Scan for the cell matching the given text and deliver its [x, y] coordinate at center. 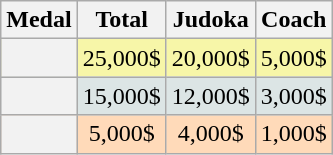
Medal [39, 20]
4,000$ [210, 134]
20,000$ [210, 58]
1,000$ [294, 134]
15,000$ [122, 96]
12,000$ [210, 96]
3,000$ [294, 96]
Judoka [210, 20]
Coach [294, 20]
Total [122, 20]
25,000$ [122, 58]
